Provide the [X, Y] coordinate of the cell's center where the given text is located.  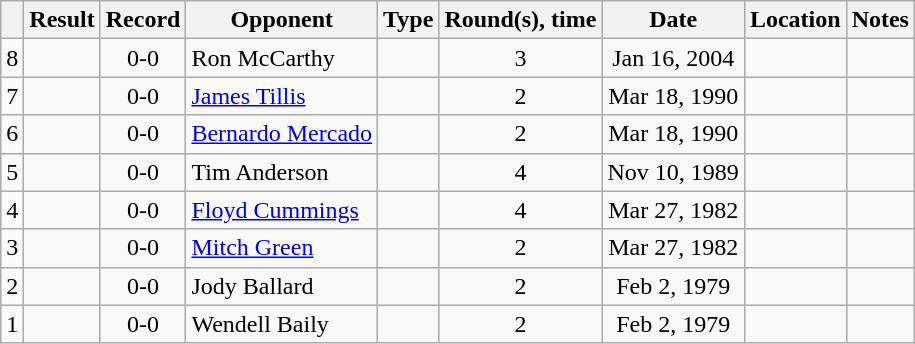
Round(s), time [520, 20]
Record [143, 20]
6 [12, 134]
7 [12, 96]
Tim Anderson [282, 172]
Date [673, 20]
8 [12, 58]
Wendell Baily [282, 324]
Type [408, 20]
1 [12, 324]
Opponent [282, 20]
5 [12, 172]
Nov 10, 1989 [673, 172]
Notes [880, 20]
Result [62, 20]
Jan 16, 2004 [673, 58]
James Tillis [282, 96]
Location [795, 20]
Floyd Cummings [282, 210]
Ron McCarthy [282, 58]
Jody Ballard [282, 286]
Bernardo Mercado [282, 134]
Mitch Green [282, 248]
